Identify which cell holds the provided text, then report its [x, y] central coordinate. 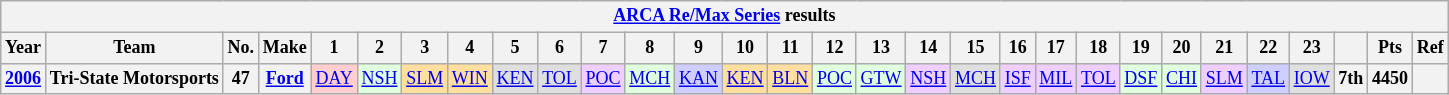
13 [881, 48]
7 [603, 48]
No. [240, 48]
3 [425, 48]
47 [240, 78]
Team [134, 48]
WIN [470, 78]
BLN [790, 78]
10 [745, 48]
ARCA Re/Max Series results [724, 16]
5 [515, 48]
IOW [1312, 78]
17 [1056, 48]
6 [560, 48]
19 [1141, 48]
9 [699, 48]
DSF [1141, 78]
MIL [1056, 78]
CHI [1182, 78]
GTW [881, 78]
Ref [1430, 48]
4 [470, 48]
KAN [699, 78]
8 [650, 48]
4450 [1390, 78]
16 [1018, 48]
DAY [334, 78]
Tri-State Motorsports [134, 78]
Year [24, 48]
20 [1182, 48]
Make [284, 48]
23 [1312, 48]
1 [334, 48]
Ford [284, 78]
21 [1224, 48]
11 [790, 48]
ISF [1018, 78]
22 [1268, 48]
12 [835, 48]
14 [928, 48]
TAL [1268, 78]
2006 [24, 78]
18 [1098, 48]
15 [976, 48]
2 [380, 48]
7th [1351, 78]
Pts [1390, 48]
